For the text-containing cell, return its midpoint in [x, y] coordinate format. 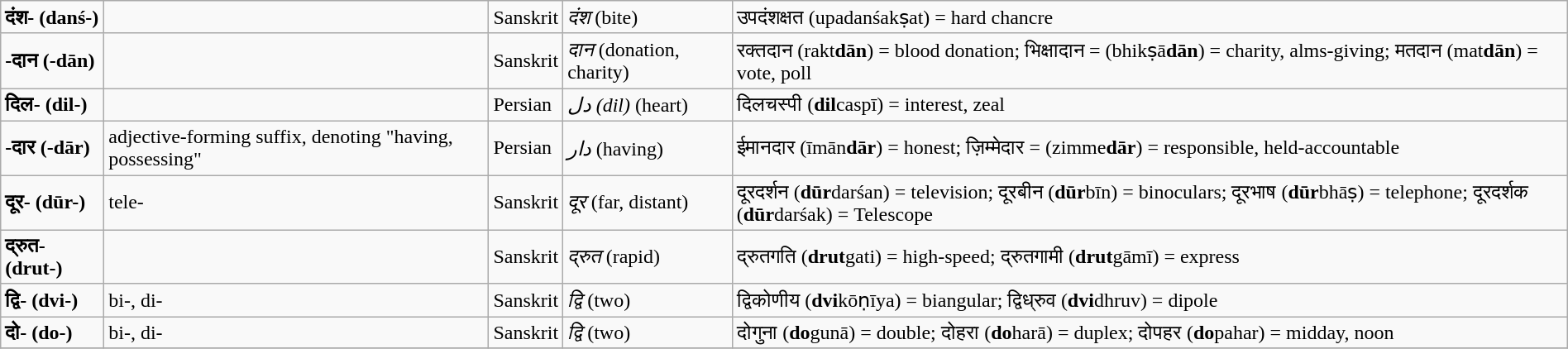
दूर- (dūr-) [53, 203]
दान (donation, charity) [648, 61]
दिलचस्पी (dilcaspī) = interest, zeal [1150, 105]
द्वि- (dvi-) [53, 300]
دار (having) [648, 147]
-दान (-dān) [53, 61]
दिल- (dil-) [53, 105]
दंश (bite) [648, 17]
दूर (far, distant) [648, 203]
दंश- (danś-) [53, 17]
दो- (do-) [53, 332]
द्रुत- (drut-) [53, 256]
-दार (-dār) [53, 147]
द्रुत (rapid) [648, 256]
adjective-forming suffix, denoting "having, possessing" [296, 147]
दूरदर्शन (dūrdarśan) = television; दूरबीन (dūrbīn) = binoculars; दूरभाष (dūrbhāṣ) = telephone; दूरदर्शक (dūrdarśak) = Telescope [1150, 203]
دل (dil) (heart) [648, 105]
ईमानदार (īmāndār) = honest; ज़िम्मेदार = (zimmedār) = responsible, held-accountable [1150, 147]
द्विकोणीय (dvikōṇīya) = biangular; द्विध्रुव (dvidhruv) = dipole [1150, 300]
दोगुना (dogunā) = double; दोहरा (doharā) = duplex; दोपहर (dopahar) = midday, noon [1150, 332]
tele- [296, 203]
रक्तदान (raktdān) = blood donation; भिक्षादान = (bhikṣādān) = charity, alms-giving; मतदान (matdān) = vote, poll [1150, 61]
द्रुतगति (drutgati) = high-speed; द्रुतगामी (drutgāmī) = express [1150, 256]
उपदंशक्षत (upadanśakṣat) = hard chancre [1150, 17]
